From the cell containing the given text, extract its center point as [X, Y] coordinate. 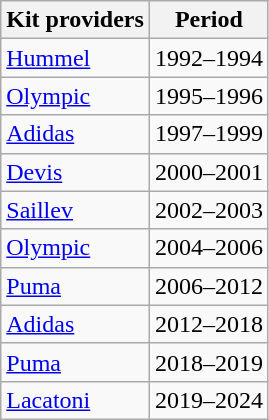
Devis [76, 172]
2000–2001 [208, 172]
2019–2024 [208, 400]
2004–2006 [208, 248]
Kit providers [76, 20]
2012–2018 [208, 324]
2018–2019 [208, 362]
2002–2003 [208, 210]
1997–1999 [208, 134]
1995–1996 [208, 96]
Period [208, 20]
Lacatoni [76, 400]
Hummel [76, 58]
2006–2012 [208, 286]
1992–1994 [208, 58]
Saillev [76, 210]
